For the text-containing cell, return its midpoint in [X, Y] coordinate format. 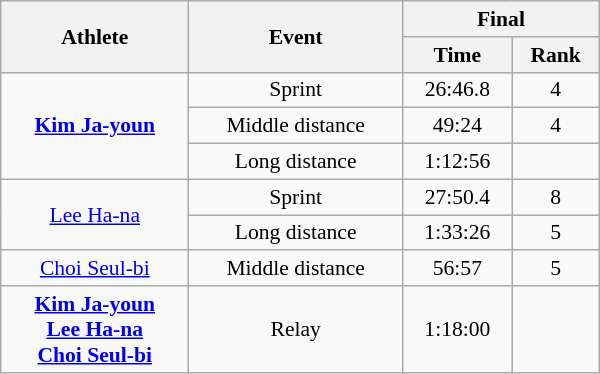
Athlete [95, 36]
1:33:26 [458, 233]
Relay [296, 330]
26:46.8 [458, 90]
49:24 [458, 126]
Choi Seul-bi [95, 269]
Final [502, 19]
1:18:00 [458, 330]
Event [296, 36]
Kim Ja-youn [95, 126]
27:50.4 [458, 197]
1:12:56 [458, 162]
Lee Ha-na [95, 214]
Rank [556, 55]
Time [458, 55]
8 [556, 197]
56:57 [458, 269]
Kim Ja-youn Lee Ha-na Choi Seul-bi [95, 330]
